Pinpoint the cell where the given text exists, returning its (x, y) midpoint coordinate. 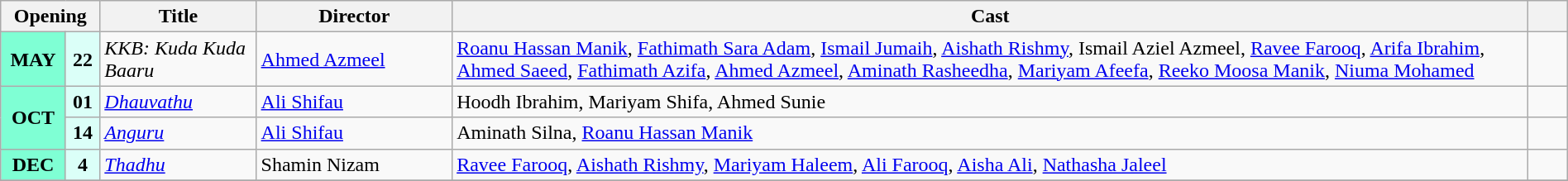
Dhauvathu (179, 102)
14 (83, 133)
01 (83, 102)
Opening (50, 17)
Anguru (179, 133)
Ravee Farooq, Aishath Rishmy, Mariyam Haleem, Ali Farooq, Aisha Ali, Nathasha Jaleel (991, 164)
KKB: Kuda Kuda Baaru (179, 60)
22 (83, 60)
OCT (33, 117)
Title (179, 17)
Cast (991, 17)
Aminath Silna, Roanu Hassan Manik (991, 133)
Shamin Nizam (354, 164)
Director (354, 17)
4 (83, 164)
DEC (33, 164)
Thadhu (179, 164)
Ahmed Azmeel (354, 60)
Hoodh Ibrahim, Mariyam Shifa, Ahmed Sunie (991, 102)
MAY (33, 60)
